Determine the [X, Y] coordinate at the center of the cell enclosing the given text.  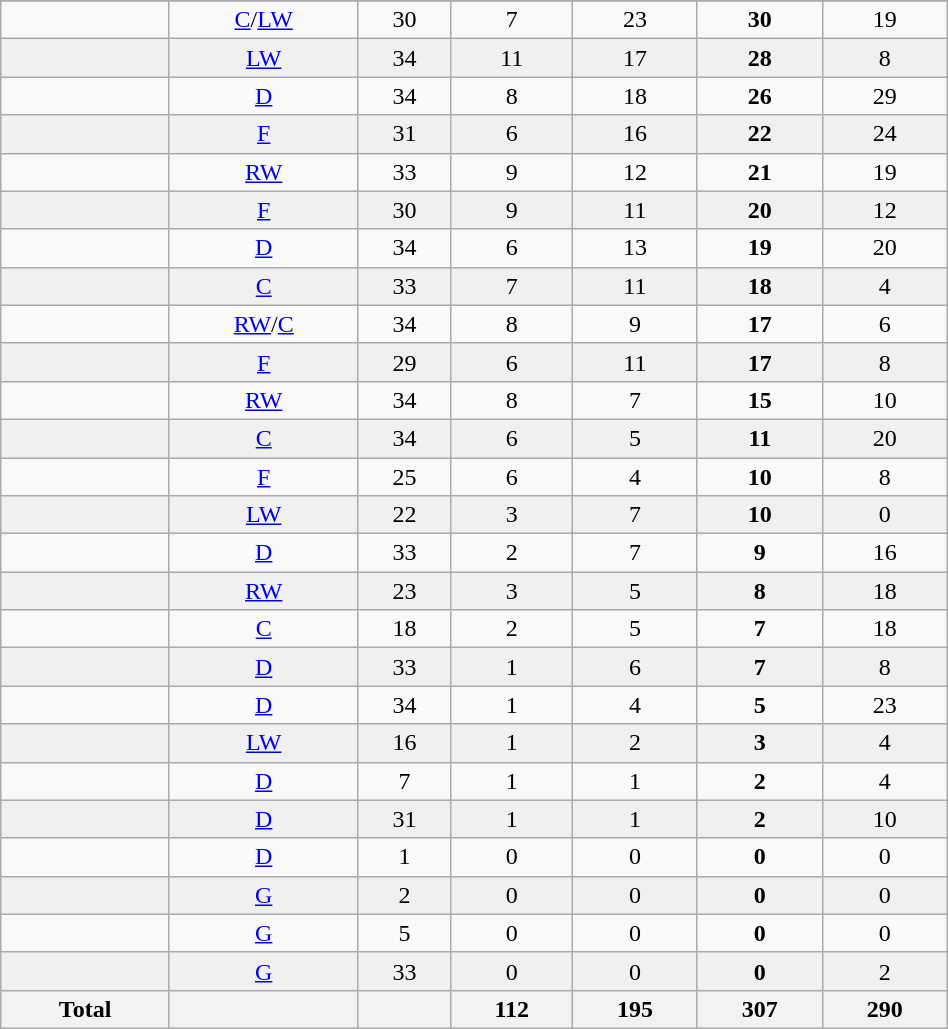
24 [884, 134]
Total [86, 1009]
26 [760, 96]
112 [512, 1009]
15 [760, 400]
C/LW [264, 20]
307 [760, 1009]
290 [884, 1009]
195 [634, 1009]
25 [404, 477]
RW/C [264, 324]
13 [634, 248]
21 [760, 172]
28 [760, 58]
